Capture the cell that displays the provided text and extract its (X, Y) central coordinate. 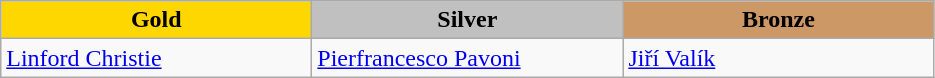
Bronze (778, 20)
Jiří Valík (778, 58)
Silver (468, 20)
Pierfrancesco Pavoni (468, 58)
Linford Christie (156, 58)
Gold (156, 20)
